Scan for the cell matching the given text and deliver its (X, Y) coordinate at center. 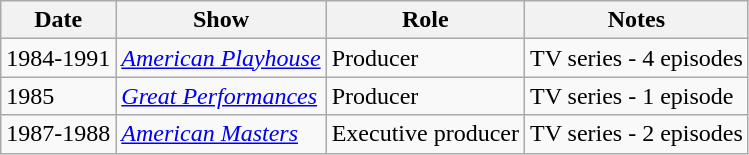
Show (221, 20)
American Playhouse (221, 58)
1985 (58, 96)
American Masters (221, 134)
TV series - 1 episode (636, 96)
TV series - 4 episodes (636, 58)
Great Performances (221, 96)
Notes (636, 20)
Date (58, 20)
1987-1988 (58, 134)
TV series - 2 episodes (636, 134)
Role (425, 20)
1984-1991 (58, 58)
Executive producer (425, 134)
